Detect which cell encompasses the target text, then output its (X, Y) center coordinate. 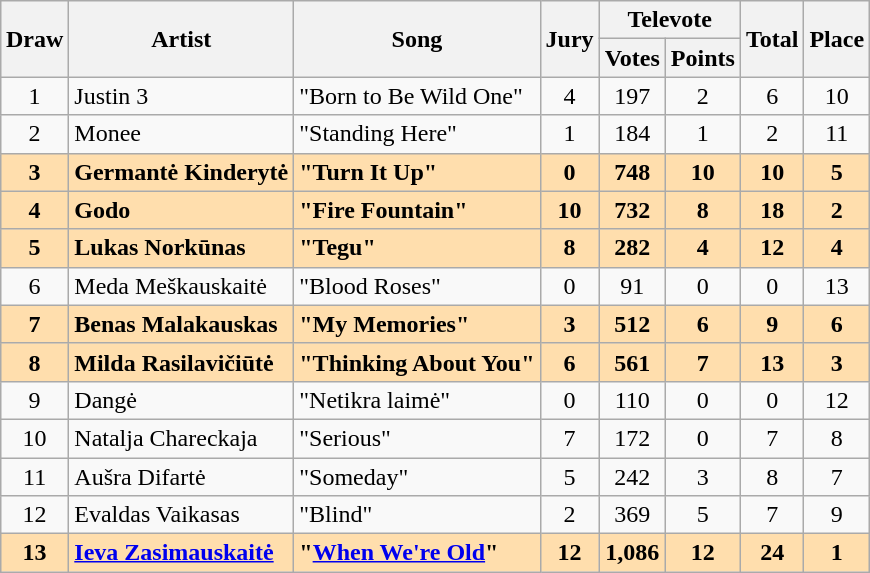
Meda Meškauskaitė (182, 286)
197 (632, 96)
561 (632, 362)
"Born to Be Wild One" (417, 96)
242 (632, 477)
"Tegu" (417, 248)
Evaldas Vaikasas (182, 515)
Place (837, 39)
Milda Rasilavičiūtė (182, 362)
"When We're Old" (417, 553)
"Netikra laimė" (417, 400)
Draw (34, 39)
Godo (182, 210)
Televote (670, 20)
110 (632, 400)
Lukas Norkūnas (182, 248)
Votes (632, 58)
Points (702, 58)
91 (632, 286)
Aušra Difartė (182, 477)
Total (772, 39)
"Serious" (417, 438)
"Blind" (417, 515)
"Thinking About You" (417, 362)
Natalja Chareckaja (182, 438)
"Fire Fountain" (417, 210)
Germantė Kinderytė (182, 172)
748 (632, 172)
1,086 (632, 553)
"My Memories" (417, 324)
732 (632, 210)
24 (772, 553)
512 (632, 324)
Monee (182, 134)
"Turn It Up" (417, 172)
282 (632, 248)
184 (632, 134)
Ieva Zasimauskaitė (182, 553)
"Someday" (417, 477)
Song (417, 39)
"Blood Roses" (417, 286)
369 (632, 515)
Dangė (182, 400)
Benas Malakauskas (182, 324)
"Standing Here" (417, 134)
Justin 3 (182, 96)
172 (632, 438)
Jury (570, 39)
18 (772, 210)
Artist (182, 39)
